Determine the [X, Y] coordinate at the center of the cell enclosing the given text.  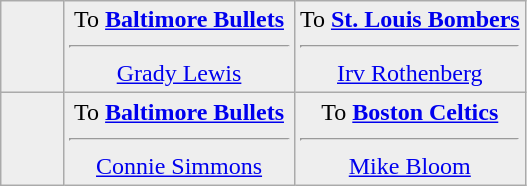
To Baltimore BulletsConnie Simmons [180, 139]
To Baltimore BulletsGrady Lewis [180, 47]
To Boston CelticsMike Bloom [410, 139]
To St. Louis BombersIrv Rothenberg [410, 47]
